Search for the cell housing the specified text and yield its (X, Y) center coordinate. 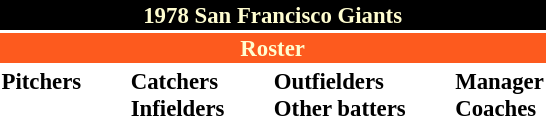
Roster (272, 48)
1978 San Francisco Giants (272, 15)
